Detect which cell encompasses the target text, then output its [X, Y] center coordinate. 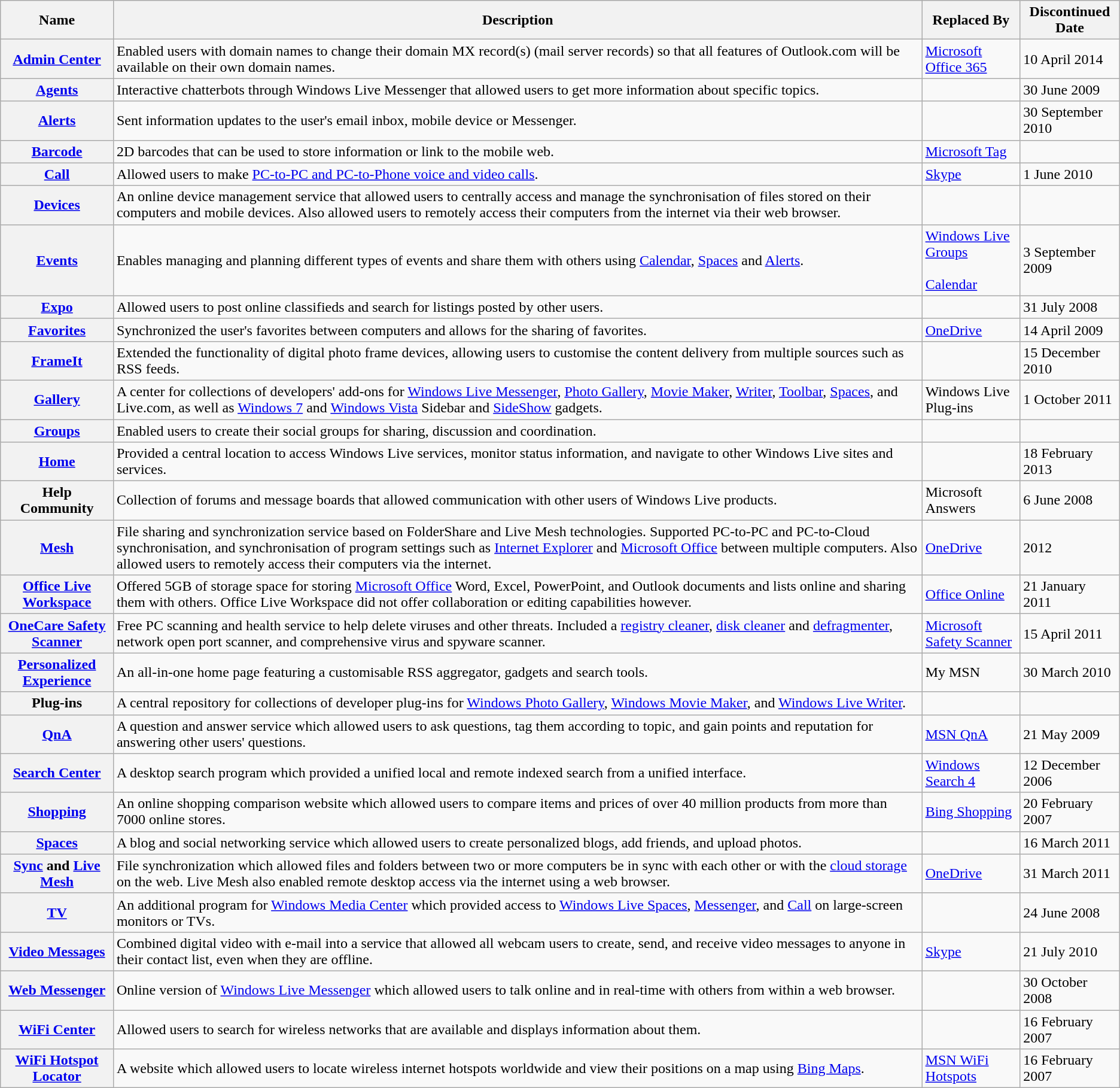
Replaced By [971, 20]
Windows Live GroupsCalendar [971, 260]
Allowed users to post online classifieds and search for listings posted by other users. [518, 307]
FrameIt [57, 360]
Personalized Experience [57, 673]
Microsoft Safety Scanner [971, 633]
21 July 2010 [1070, 952]
15 April 2011 [1070, 633]
Web Messenger [57, 990]
An online shopping comparison website which allowed users to compare items and prices of over 40 million products from more than 7000 online stores. [518, 812]
Spaces [57, 843]
Windows Search 4 [971, 773]
Provided a central location to access Windows Live services, monitor status information, and navigate to other Windows Live sites and services. [518, 462]
Enabled users to create their social groups for sharing, discussion and coordination. [518, 430]
A website which allowed users to locate wireless internet hotspots worldwide and view their positions on a map using Bing Maps. [518, 1069]
3 September 2009 [1070, 260]
Synchronized the user's favorites between computers and allows for the sharing of favorites. [518, 330]
Groups [57, 430]
Bing Shopping [971, 812]
Interactive chatterbots through Windows Live Messenger that allowed users to get more information about specific topics. [518, 90]
Office Online [971, 595]
Plug-ins [57, 703]
Enables managing and planning different types of events and share them with others using Calendar, Spaces and Alerts. [518, 260]
Favorites [57, 330]
2012 [1070, 548]
24 June 2008 [1070, 912]
Extended the functionality of digital photo frame devices, allowing users to customise the content delivery from multiple sources such as RSS feeds. [518, 360]
MSN WiFi Hotspots [971, 1069]
Shopping [57, 812]
Call [57, 174]
QnA [57, 734]
Collection of forums and message boards that allowed communication with other users of Windows Live products. [518, 500]
20 February 2007 [1070, 812]
10 April 2014 [1070, 59]
Description [518, 20]
30 June 2009 [1070, 90]
6 June 2008 [1070, 500]
Devices [57, 205]
31 March 2011 [1070, 874]
Microsoft Office 365 [971, 59]
My MSN [971, 673]
Search Center [57, 773]
A blog and social networking service which allowed users to create personalized blogs, add friends, and upload photos. [518, 843]
Sent information updates to the user's email inbox, mobile device or Messenger. [518, 121]
TV [57, 912]
2D barcodes that can be used to store information or link to the mobile web. [518, 151]
Microsoft Tag [971, 151]
Gallery [57, 400]
31 July 2008 [1070, 307]
16 March 2011 [1070, 843]
OneCare Safety Scanner [57, 633]
1 June 2010 [1070, 174]
An additional program for Windows Media Center which provided access to Windows Live Spaces, Messenger, and Call on large-screen monitors or TVs. [518, 912]
15 December 2010 [1070, 360]
WiFi Hotspot Locator [57, 1069]
Allowed users to make PC-to-PC and PC-to-Phone voice and video calls. [518, 174]
WiFi Center [57, 1029]
21 January 2011 [1070, 595]
21 May 2009 [1070, 734]
MSN QnA [971, 734]
An all-in-one home page featuring a customisable RSS aggregator, gadgets and search tools. [518, 673]
Alerts [57, 121]
A desktop search program which provided a unified local and remote indexed search from a unified interface. [518, 773]
Barcode [57, 151]
Mesh [57, 548]
Allowed users to search for wireless networks that are available and displays information about them. [518, 1029]
30 October 2008 [1070, 990]
12 December 2006 [1070, 773]
Home [57, 462]
18 February 2013 [1070, 462]
Office Live Workspace [57, 595]
Sync and Live Mesh [57, 874]
Video Messages [57, 952]
Help Community [57, 500]
1 October 2011 [1070, 400]
30 March 2010 [1070, 673]
Admin Center [57, 59]
Microsoft Answers [971, 500]
30 September 2010 [1070, 121]
Discontinued Date [1070, 20]
14 April 2009 [1070, 330]
A central repository for collections of developer plug-ins for Windows Photo Gallery, Windows Movie Maker, and Windows Live Writer. [518, 703]
Name [57, 20]
Online version of Windows Live Messenger which allowed users to talk online and in real-time with others from within a web browser. [518, 990]
Expo [57, 307]
Agents [57, 90]
Events [57, 260]
Windows Live Plug-ins [971, 400]
